From the cell containing the given text, extract its center point as (X, Y) coordinate. 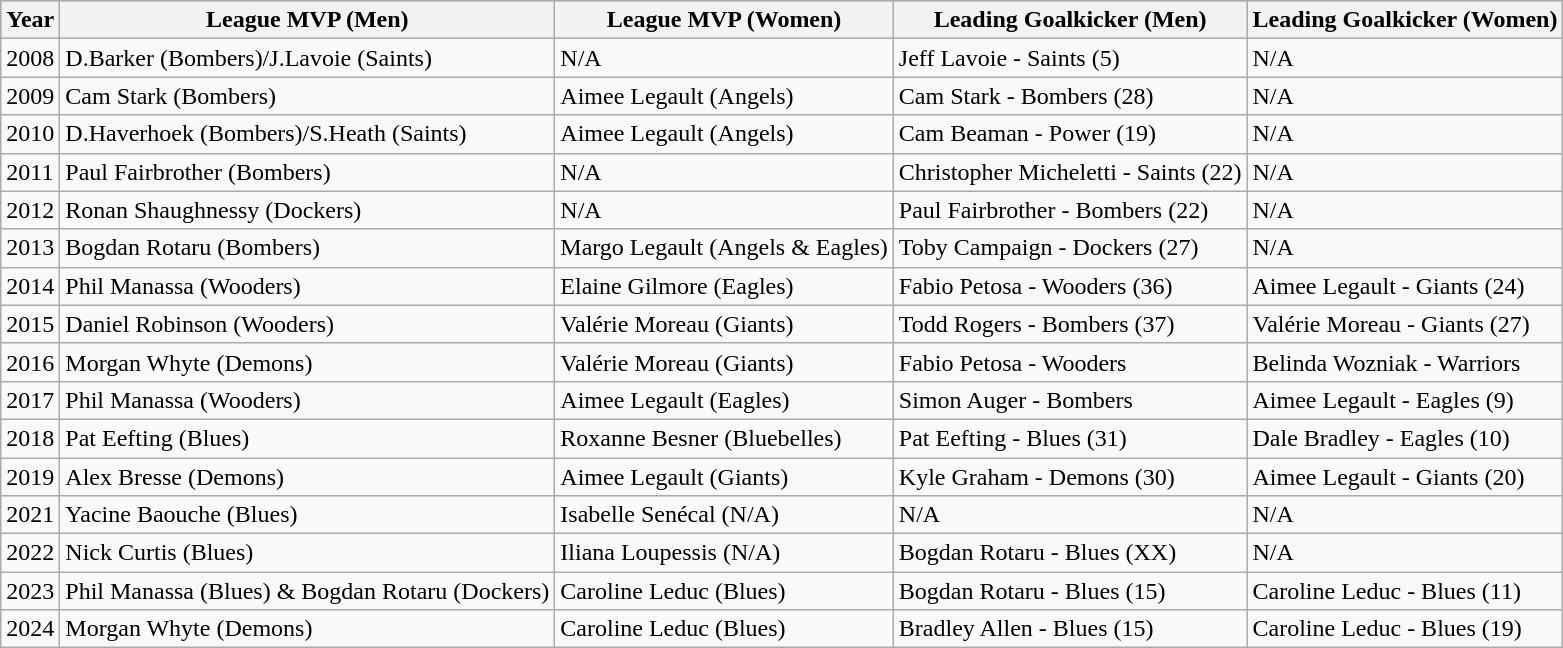
Aimee Legault (Giants) (724, 477)
2023 (30, 591)
D.Haverhoek (Bombers)/S.Heath (Saints) (308, 134)
Cam Stark - Bombers (28) (1070, 96)
2009 (30, 96)
Alex Bresse (Demons) (308, 477)
2010 (30, 134)
2017 (30, 400)
2019 (30, 477)
2022 (30, 553)
Bogdan Rotaru - Blues (15) (1070, 591)
2008 (30, 58)
Caroline Leduc - Blues (19) (1405, 629)
Paul Fairbrother - Bombers (22) (1070, 210)
2012 (30, 210)
2015 (30, 324)
Valérie Moreau - Giants (27) (1405, 324)
Caroline Leduc - Blues (11) (1405, 591)
Daniel Robinson (Wooders) (308, 324)
Fabio Petosa - Wooders (36) (1070, 286)
Aimee Legault - Giants (24) (1405, 286)
Pat Eefting - Blues (31) (1070, 438)
League MVP (Men) (308, 20)
Bradley Allen - Blues (15) (1070, 629)
Dale Bradley - Eagles (10) (1405, 438)
Fabio Petosa - Wooders (1070, 362)
Simon Auger - Bombers (1070, 400)
Phil Manassa (Blues) & Bogdan Rotaru (Dockers) (308, 591)
2018 (30, 438)
Pat Eefting (Blues) (308, 438)
2016 (30, 362)
Roxanne Besner (Bluebelles) (724, 438)
Christopher Micheletti - Saints (22) (1070, 172)
Aimee Legault (Eagles) (724, 400)
Elaine Gilmore (Eagles) (724, 286)
Leading Goalkicker (Women) (1405, 20)
2021 (30, 515)
Paul Fairbrother (Bombers) (308, 172)
Todd Rogers - Bombers (37) (1070, 324)
2014 (30, 286)
2013 (30, 248)
Leading Goalkicker (Men) (1070, 20)
Year (30, 20)
Toby Campaign - Dockers (27) (1070, 248)
Jeff Lavoie - Saints (5) (1070, 58)
League MVP (Women) (724, 20)
2024 (30, 629)
Isabelle Senécal (N/A) (724, 515)
Iliana Loupessis (N/A) (724, 553)
2011 (30, 172)
Aimee Legault - Giants (20) (1405, 477)
Yacine Baouche (Blues) (308, 515)
Cam Stark (Bombers) (308, 96)
Margo Legault (Angels & Eagles) (724, 248)
Belinda Wozniak - Warriors (1405, 362)
Kyle Graham - Demons (30) (1070, 477)
Nick Curtis (Blues) (308, 553)
Bogdan Rotaru (Bombers) (308, 248)
Cam Beaman - Power (19) (1070, 134)
Aimee Legault - Eagles (9) (1405, 400)
Bogdan Rotaru - Blues (XX) (1070, 553)
Ronan Shaughnessy (Dockers) (308, 210)
D.Barker (Bombers)/J.Lavoie (Saints) (308, 58)
